Return [x, y] of the center of cell containing provided text 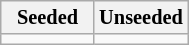
Seeded [48, 17]
Unseeded [140, 17]
